Provide the (x, y) coordinate of the cell's center where the given text is located.  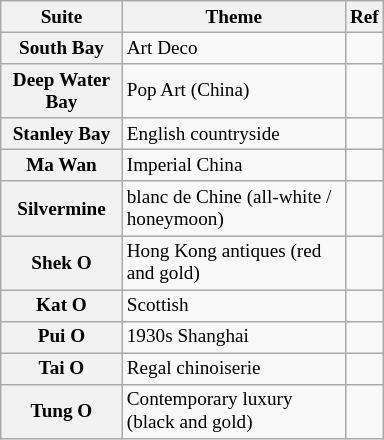
Imperial China (234, 166)
Regal chinoiserie (234, 369)
Stanley Bay (62, 134)
Suite (62, 17)
Kat O (62, 306)
Scottish (234, 306)
Contemporary luxury (black and gold) (234, 411)
Theme (234, 17)
Pop Art (China) (234, 91)
English countryside (234, 134)
Tung O (62, 411)
1930s Shanghai (234, 337)
Ma Wan (62, 166)
South Bay (62, 48)
blanc de Chine (all-white / honeymoon) (234, 208)
Deep Water Bay (62, 91)
Silvermine (62, 208)
Hong Kong antiques (red and gold) (234, 262)
Art Deco (234, 48)
Tai O (62, 369)
Pui O (62, 337)
Ref (364, 17)
Shek O (62, 262)
